Search for the cell housing the specified text and yield its [X, Y] center coordinate. 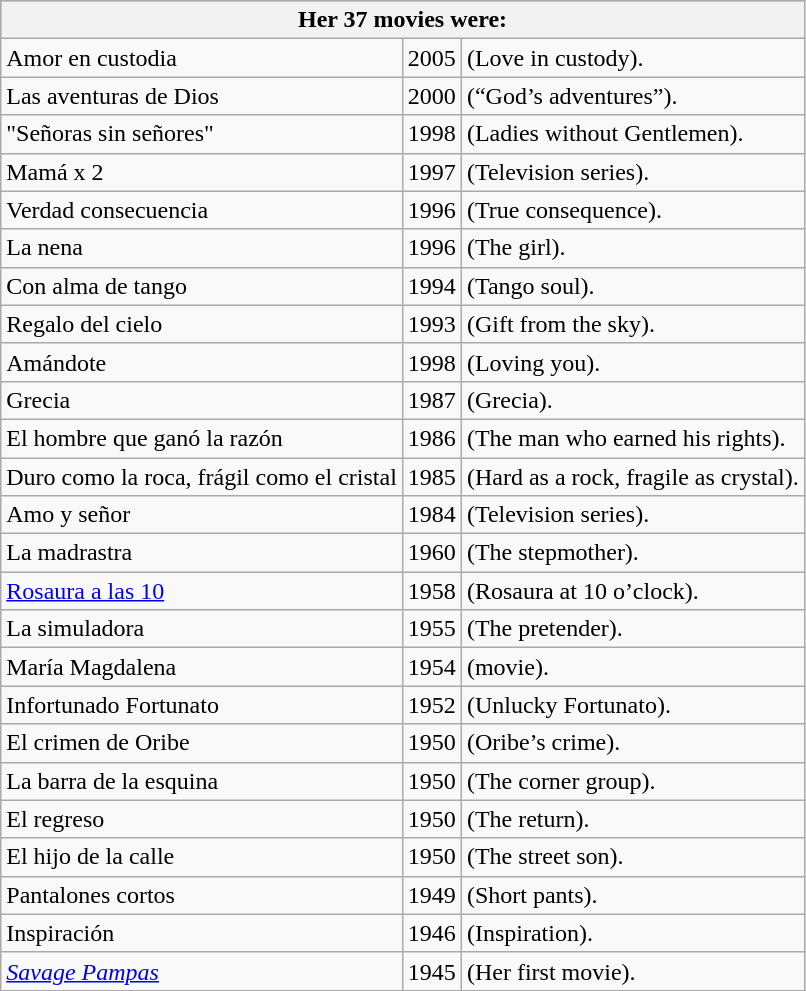
2005 [432, 58]
La simuladora [202, 629]
Infortunado Fortunato [202, 705]
(Unlucky Fortunato). [632, 705]
1945 [432, 971]
Regalo del cielo [202, 324]
Mamá x 2 [202, 172]
El hombre que ganó la razón [202, 438]
(Her first movie). [632, 971]
1993 [432, 324]
1958 [432, 591]
(True consequence). [632, 210]
Verdad consecuencia [202, 210]
Duro como la roca, frágil como el cristal [202, 477]
Amándote [202, 362]
1986 [432, 438]
El hijo de la calle [202, 857]
(Tango soul). [632, 286]
La nena [202, 248]
(Inspiration). [632, 933]
La madrastra [202, 553]
(The stepmother). [632, 553]
1946 [432, 933]
(The return). [632, 819]
(The corner group). [632, 781]
Pantalones cortos [202, 895]
1955 [432, 629]
(Oribe’s crime). [632, 743]
Her 37 movies were: [403, 20]
1952 [432, 705]
(The man who earned his rights). [632, 438]
(The pretender). [632, 629]
(The street son). [632, 857]
(Hard as a rock, fragile as crystal). [632, 477]
El crimen de Oribe [202, 743]
Con alma de tango [202, 286]
(Grecia). [632, 400]
1994 [432, 286]
1954 [432, 667]
El regreso [202, 819]
Savage Pampas [202, 971]
(Loving you). [632, 362]
(Rosaura at 10 o’clock). [632, 591]
(“God’s adventures”). [632, 96]
1960 [432, 553]
Las aventuras de Dios [202, 96]
(The girl). [632, 248]
Inspiración [202, 933]
1984 [432, 515]
(Ladies without Gentlemen). [632, 134]
(Gift from the sky). [632, 324]
1997 [432, 172]
María Magdalena [202, 667]
2000 [432, 96]
(movie). [632, 667]
1987 [432, 400]
"Señoras sin señores" [202, 134]
Amor en custodia [202, 58]
(Love in custody). [632, 58]
La barra de la esquina [202, 781]
1949 [432, 895]
Grecia [202, 400]
1985 [432, 477]
(Short pants). [632, 895]
Amo y señor [202, 515]
Rosaura a las 10 [202, 591]
